Determine the [x, y] coordinate at the center of the cell enclosing the given text.  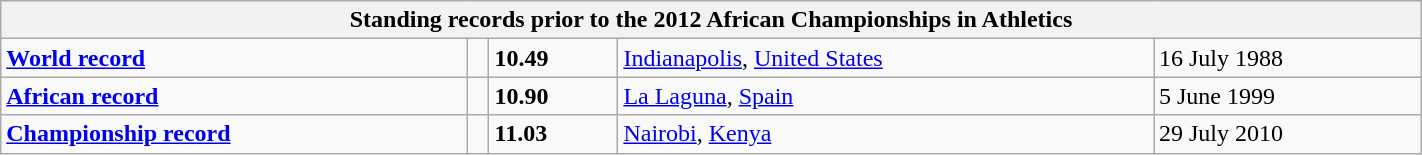
Indianapolis, United States [886, 58]
5 June 1999 [1288, 96]
29 July 2010 [1288, 134]
Nairobi, Kenya [886, 134]
16 July 1988 [1288, 58]
Championship record [234, 134]
10.49 [554, 58]
La Laguna, Spain [886, 96]
11.03 [554, 134]
African record [234, 96]
Standing records prior to the 2012 African Championships in Athletics [711, 20]
World record [234, 58]
10.90 [554, 96]
